Detect which cell encompasses the target text, then output its [X, Y] center coordinate. 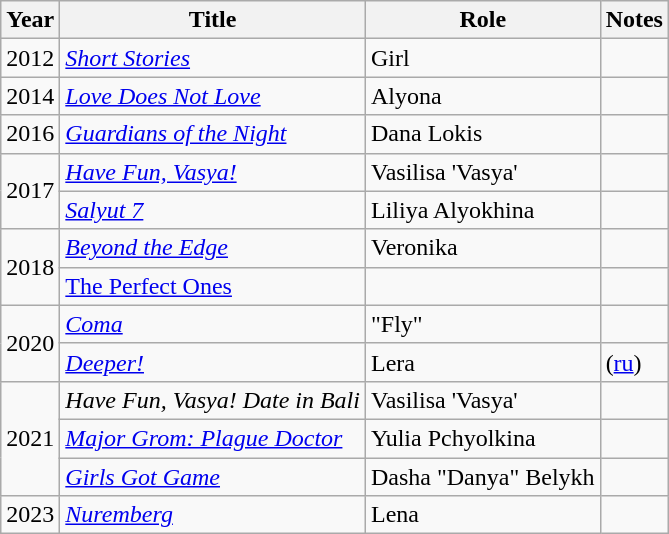
Short Stories [213, 58]
2017 [30, 191]
Have Fun, Vasya! Date in Bali [213, 400]
Veronika [482, 248]
Lera [482, 362]
Salyut 7 [213, 210]
Love Does Not Love [213, 96]
Nuremberg [213, 515]
Alyona [482, 96]
Role [482, 20]
Coma [213, 324]
Year [30, 20]
Guardians of the Night [213, 134]
Notes [634, 20]
Lena [482, 515]
2012 [30, 58]
2016 [30, 134]
2018 [30, 267]
The Perfect Ones [213, 286]
(ru) [634, 362]
Yulia Pchyolkina [482, 438]
Girls Got Game [213, 477]
Dana Lokis [482, 134]
Major Grom: Plague Doctor [213, 438]
Title [213, 20]
Dasha "Danya" Belykh [482, 477]
Have Fun, Vasya! [213, 172]
"Fly" [482, 324]
Girl [482, 58]
Liliya Alyokhina [482, 210]
2014 [30, 96]
2023 [30, 515]
Deeper! [213, 362]
2020 [30, 343]
2021 [30, 438]
Beyond the Edge [213, 248]
